Capture the cell that displays the provided text and extract its [x, y] central coordinate. 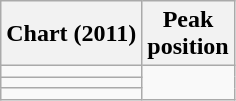
Chart (2011) [72, 34]
Peakposition [188, 34]
